Determine the [X, Y] coordinate at the center of the cell enclosing the given text.  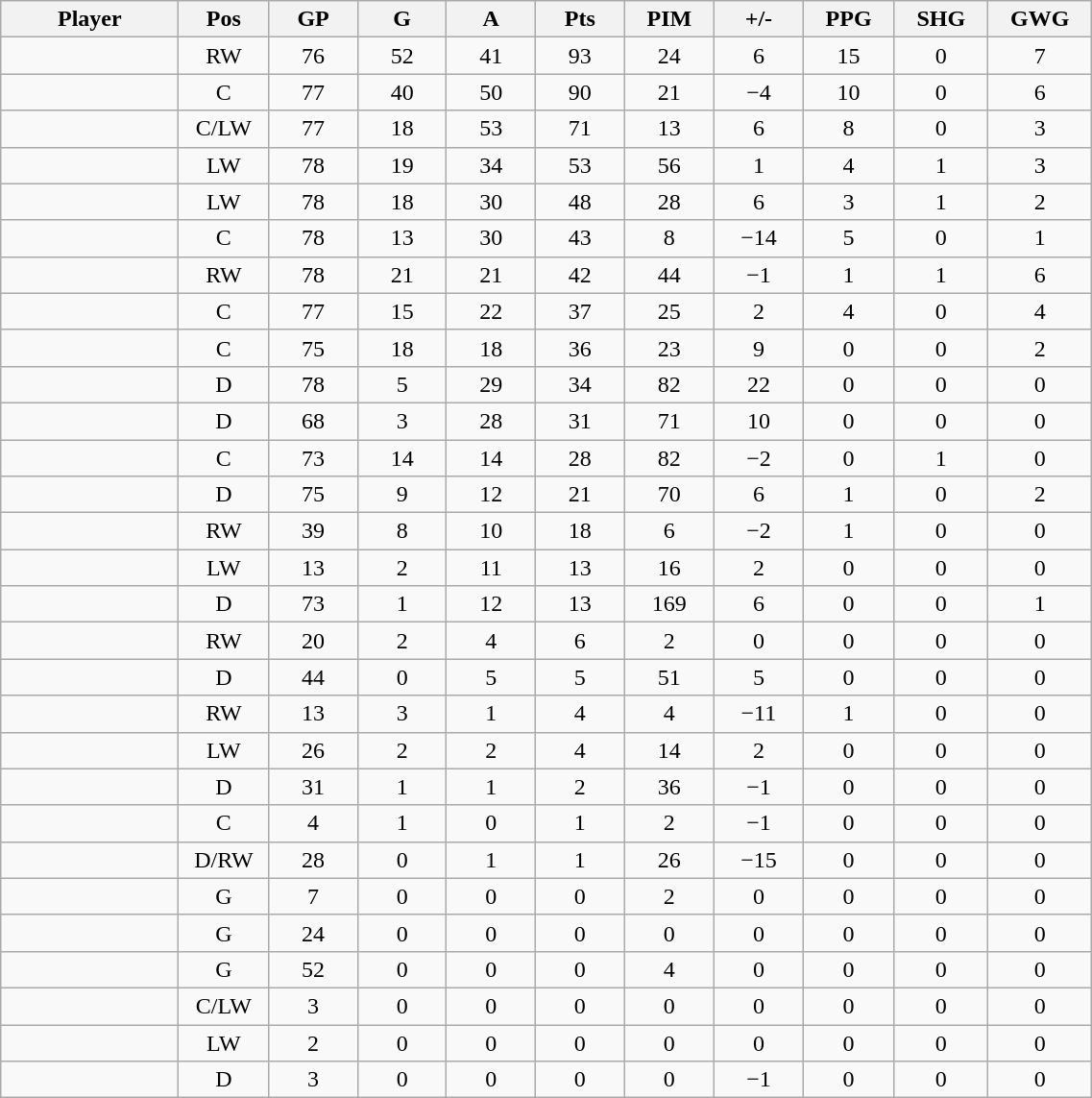
39 [313, 531]
Pos [224, 19]
Pts [580, 19]
29 [492, 384]
−4 [759, 92]
25 [669, 311]
−14 [759, 238]
42 [580, 275]
SHG [941, 19]
50 [492, 92]
41 [492, 56]
48 [580, 202]
76 [313, 56]
169 [669, 604]
D/RW [224, 860]
A [492, 19]
PIM [669, 19]
16 [669, 568]
19 [401, 165]
20 [313, 641]
−11 [759, 714]
43 [580, 238]
GWG [1040, 19]
93 [580, 56]
37 [580, 311]
PPG [849, 19]
23 [669, 348]
51 [669, 677]
−15 [759, 860]
90 [580, 92]
40 [401, 92]
70 [669, 495]
+/- [759, 19]
GP [313, 19]
56 [669, 165]
Player [90, 19]
11 [492, 568]
68 [313, 421]
